Extract the [X, Y] coordinate from the center of the cell holding the provided text.  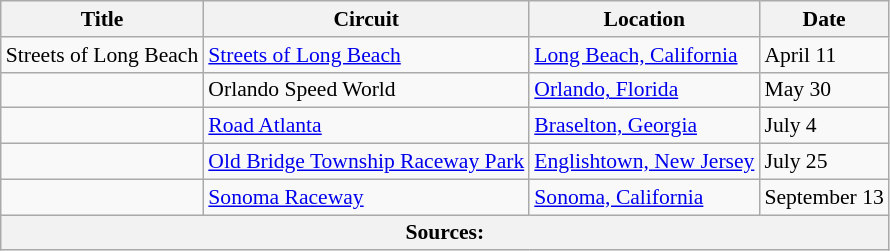
Title [102, 19]
Sources: [445, 233]
Sonoma Raceway [366, 197]
Location [644, 19]
September 13 [824, 197]
July 25 [824, 162]
Road Atlanta [366, 126]
May 30 [824, 90]
Braselton, Georgia [644, 126]
Orlando Speed World [366, 90]
Old Bridge Township Raceway Park [366, 162]
Date [824, 19]
Circuit [366, 19]
Englishtown, New Jersey [644, 162]
April 11 [824, 55]
July 4 [824, 126]
Orlando, Florida [644, 90]
Sonoma, California [644, 197]
Long Beach, California [644, 55]
